Return (x, y) of the center of cell containing provided text 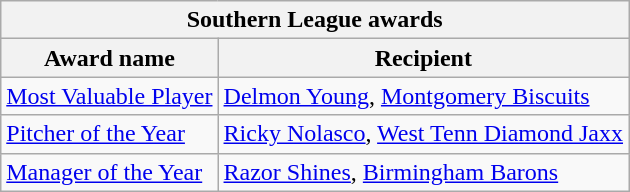
Recipient (424, 58)
Razor Shines, Birmingham Barons (424, 172)
Delmon Young, Montgomery Biscuits (424, 96)
Award name (110, 58)
Southern League awards (315, 20)
Ricky Nolasco, West Tenn Diamond Jaxx (424, 134)
Manager of the Year (110, 172)
Most Valuable Player (110, 96)
Pitcher of the Year (110, 134)
